Search for the cell housing the specified text and yield its (X, Y) center coordinate. 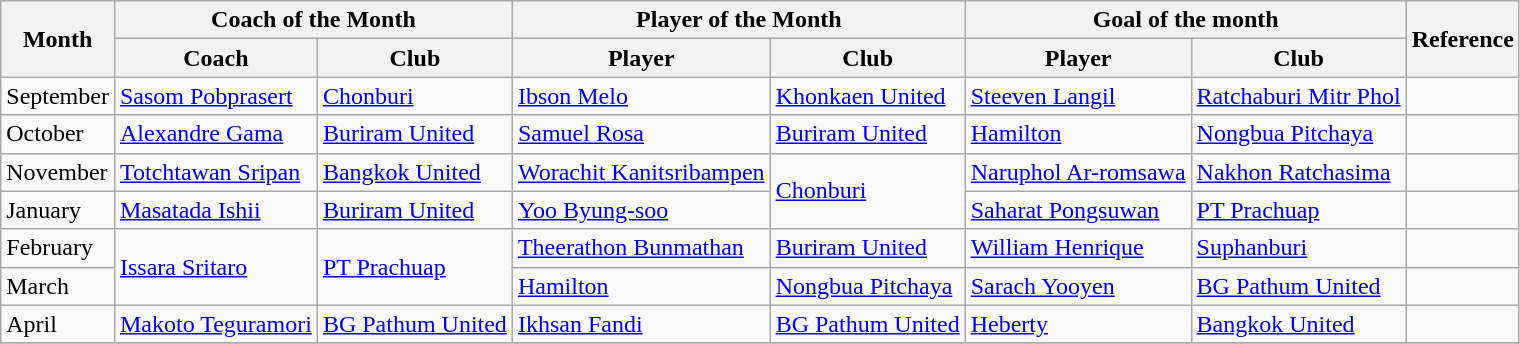
November (58, 172)
September (58, 96)
October (58, 134)
Yoo Byung-soo (641, 210)
April (58, 324)
Month (58, 39)
Samuel Rosa (641, 134)
Ratchaburi Mitr Phol (1298, 96)
Sasom Pobprasert (216, 96)
Goal of the month (1186, 20)
Player of the Month (738, 20)
Ikhsan Fandi (641, 324)
Alexandre Gama (216, 134)
Suphanburi (1298, 248)
Masatada Ishii (216, 210)
Totchtawan Sripan (216, 172)
March (58, 286)
Heberty (1078, 324)
Coach of the Month (313, 20)
Coach (216, 58)
Nakhon Ratchasima (1298, 172)
Makoto Teguramori (216, 324)
William Henrique (1078, 248)
Ibson Melo (641, 96)
Saharat Pongsuwan (1078, 210)
Sarach Yooyen (1078, 286)
Reference (1462, 39)
Naruphol Ar-romsawa (1078, 172)
February (58, 248)
Issara Sritaro (216, 267)
January (58, 210)
Khonkaen United (868, 96)
Worachit Kanitsribampen (641, 172)
Theerathon Bunmathan (641, 248)
Steeven Langil (1078, 96)
